Provide the [x, y] coordinate of the cell's center where the given text is located.  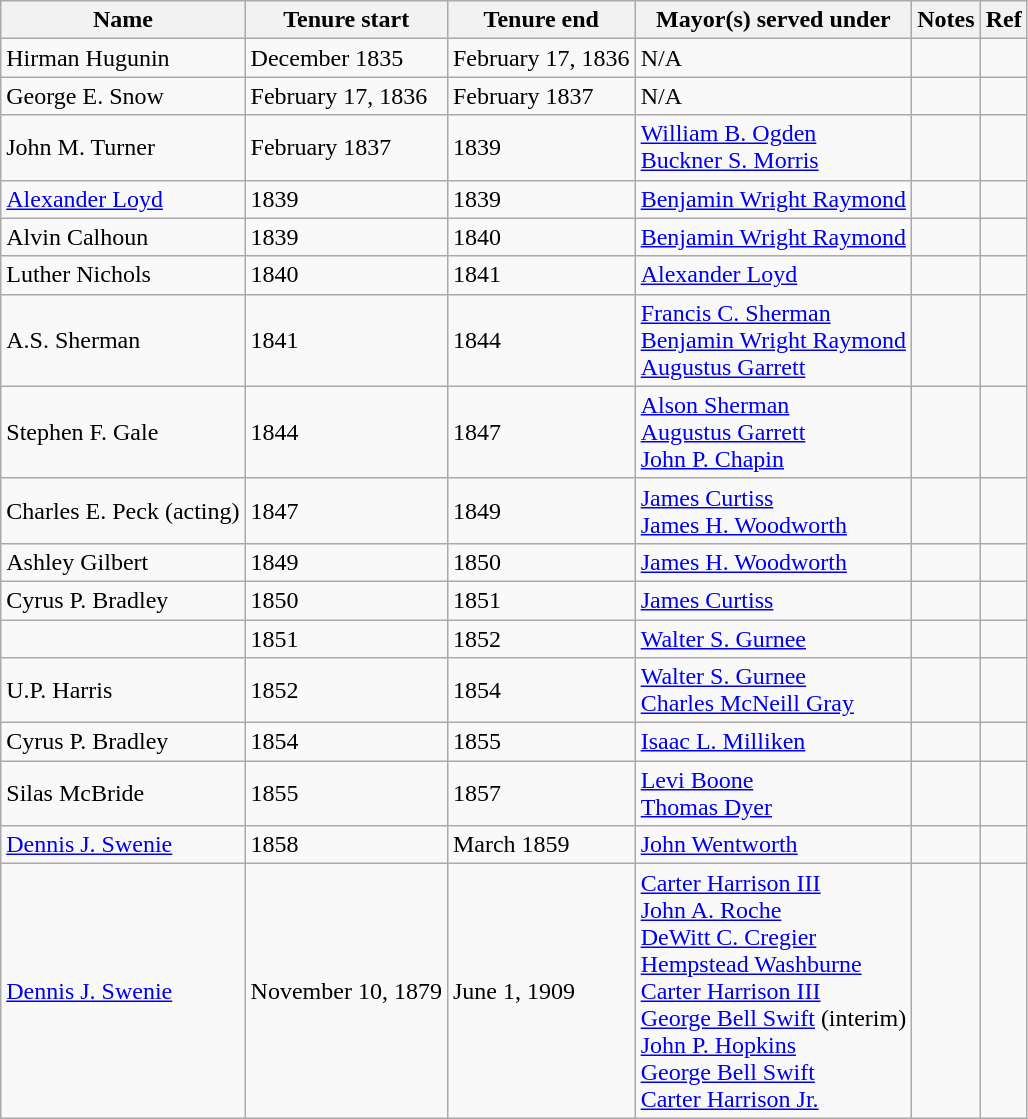
March 1859 [541, 845]
Charles E. Peck (acting) [123, 510]
Alson ShermanAugustus GarrettJohn P. Chapin [774, 432]
James CurtissJames H. Woodworth [774, 510]
Name [123, 20]
Ashley Gilbert [123, 562]
Walter S. GurneeCharles McNeill Gray [774, 690]
George E. Snow [123, 96]
Francis C. ShermanBenjamin Wright RaymondAugustus Garrett [774, 340]
William B. OgdenBuckner S. Morris [774, 148]
Levi BooneThomas Dyer [774, 794]
Hirman Hugunin [123, 58]
Notes [946, 20]
Ref [1004, 20]
Luther Nichols [123, 275]
November 10, 1879 [346, 991]
John M. Turner [123, 148]
Walter S. Gurnee [774, 639]
Tenure start [346, 20]
John Wentworth [774, 845]
Stephen F. Gale [123, 432]
Tenure end [541, 20]
Isaac L. Milliken [774, 742]
1857 [541, 794]
June 1, 1909 [541, 991]
Mayor(s) served under [774, 20]
1858 [346, 845]
Alvin Calhoun [123, 237]
James H. Woodworth [774, 562]
U.P. Harris [123, 690]
A.S. Sherman [123, 340]
James Curtiss [774, 600]
December 1835 [346, 58]
Silas McBride [123, 794]
